Output the [X, Y] coordinate of the center of the cell containing the given text.  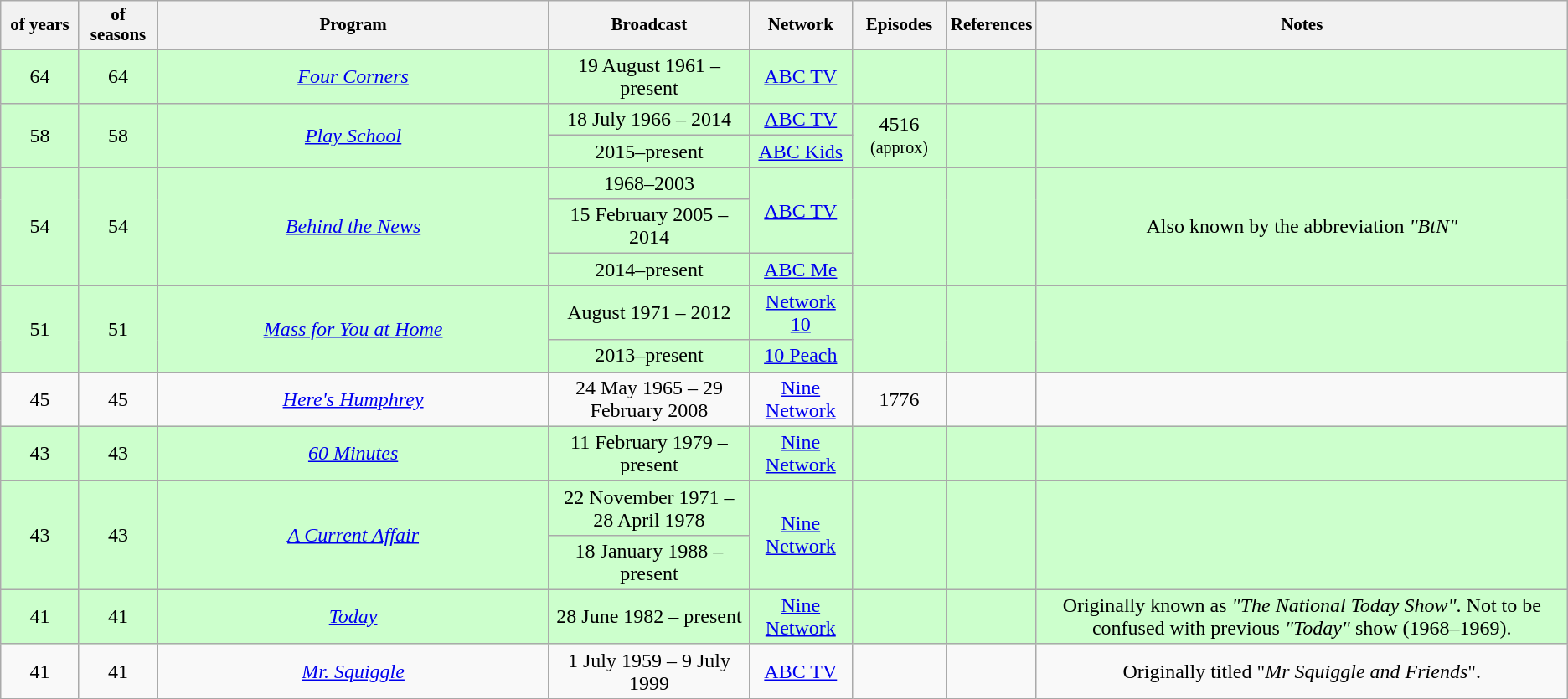
1 July 1959 – 9 July 1999 [648, 671]
Also known by the abbreviation "BtN" [1302, 226]
Episodes [900, 25]
10 Peach [801, 356]
19 August 1961 – present [648, 77]
4516 (approx) [900, 136]
Mass for You at Home [353, 328]
Broadcast [648, 25]
24 May 1965 – 29 February 2008 [648, 398]
Notes [1302, 25]
Today [353, 616]
2013–present [648, 356]
15 February 2005 – 2014 [648, 226]
Here's Humphrey [353, 398]
60 Minutes [353, 454]
ABC Me [801, 270]
ABC Kids [801, 152]
Originally known as "The National Today Show". Not to be confused with previous "Today" show (1968–1969). [1302, 616]
Play School [353, 136]
of years [40, 25]
28 June 1982 – present [648, 616]
18 July 1966 – 2014 [648, 120]
Program [353, 25]
2014–present [648, 270]
11 February 1979 – present [648, 454]
of seasons [118, 25]
Behind the News [353, 226]
18 January 1988 – present [648, 563]
Mr. Squiggle [353, 671]
Originally titled "Mr Squiggle and Friends". [1302, 671]
1776 [900, 398]
Network 10 [801, 313]
Four Corners [353, 77]
A Current Affair [353, 535]
2015–present [648, 152]
August 1971 – 2012 [648, 313]
22 November 1971 – 28 April 1978 [648, 507]
References [992, 25]
1968–2003 [648, 183]
Network [801, 25]
